From the cell containing the given text, extract its center point as [X, Y] coordinate. 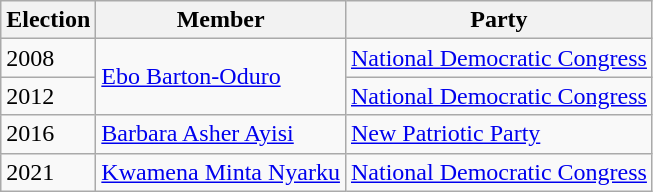
New Patriotic Party [498, 134]
Member [221, 20]
Election [48, 20]
Ebo Barton-Oduro [221, 77]
Party [498, 20]
2008 [48, 58]
2021 [48, 172]
2012 [48, 96]
2016 [48, 134]
Kwamena Minta Nyarku [221, 172]
Barbara Asher Ayisi [221, 134]
